Identify which cell holds the provided text, then report its [X, Y] central coordinate. 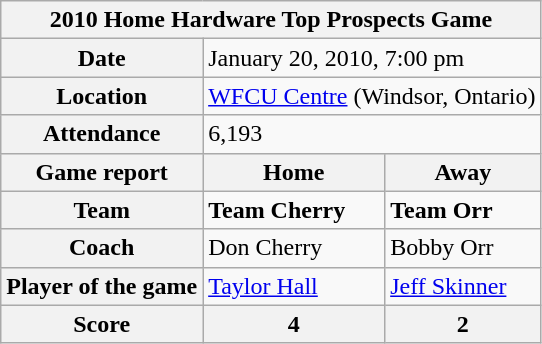
6,193 [372, 134]
WFCU Centre (Windsor, Ontario) [372, 96]
January 20, 2010, 7:00 pm [372, 58]
Game report [102, 172]
Date [102, 58]
Team Orr [463, 210]
Team [102, 210]
Team Cherry [294, 210]
Player of the game [102, 286]
2 [463, 324]
4 [294, 324]
2010 Home Hardware Top Prospects Game [271, 20]
Home [294, 172]
Don Cherry [294, 248]
Bobby Orr [463, 248]
Score [102, 324]
Jeff Skinner [463, 286]
Taylor Hall [294, 286]
Attendance [102, 134]
Location [102, 96]
Coach [102, 248]
Away [463, 172]
